Extract the [x, y] coordinate from the center of the cell holding the provided text.  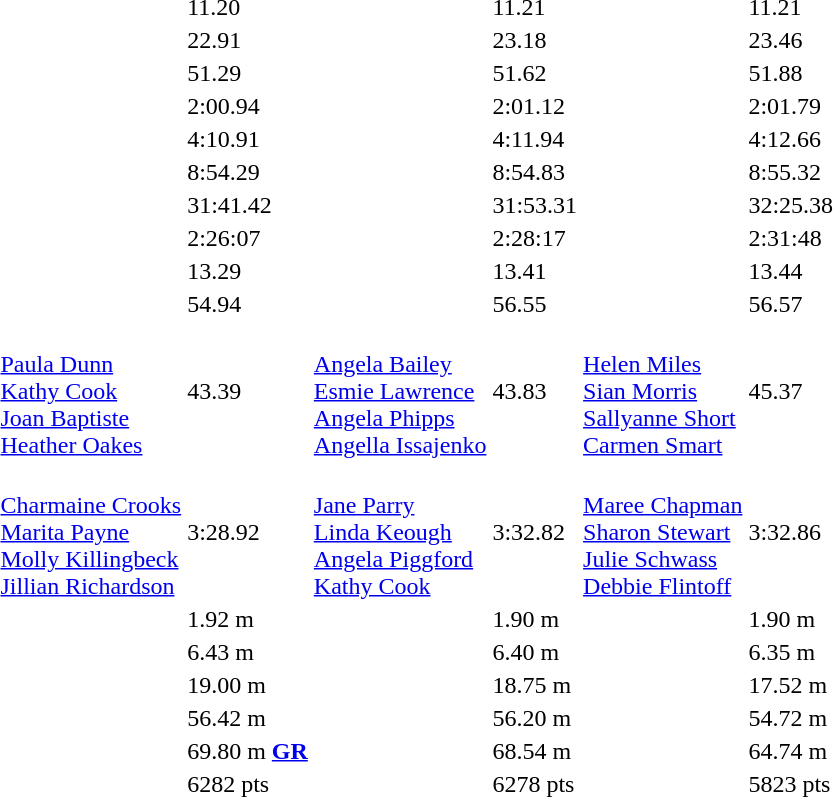
1.92 m [248, 619]
22.91 [248, 40]
2:26:07 [248, 238]
Jane ParryLinda KeoughAngela PiggfordKathy Cook [400, 532]
69.80 m GR [248, 751]
56.20 m [535, 718]
Angela BaileyEsmie LawrenceAngela PhippsAngella Issajenko [400, 391]
18.75 m [535, 685]
13.29 [248, 271]
51.29 [248, 73]
31:41.42 [248, 205]
8:54.83 [535, 172]
8:54.29 [248, 172]
54.94 [248, 304]
Helen MilesSian MorrisSallyanne ShortCarmen Smart [663, 391]
19.00 m [248, 685]
4:10.91 [248, 139]
51.62 [535, 73]
43.83 [535, 391]
31:53.31 [535, 205]
2:28:17 [535, 238]
43.39 [248, 391]
3:32.82 [535, 532]
2:00.94 [248, 106]
13.41 [535, 271]
1.90 m [535, 619]
23.18 [535, 40]
6.43 m [248, 652]
4:11.94 [535, 139]
3:28.92 [248, 532]
Maree ChapmanSharon StewartJulie SchwassDebbie Flintoff [663, 532]
68.54 m [535, 751]
56.42 m [248, 718]
6.40 m [535, 652]
2:01.12 [535, 106]
56.55 [535, 304]
